Identify which cell holds the provided text, then report its (x, y) central coordinate. 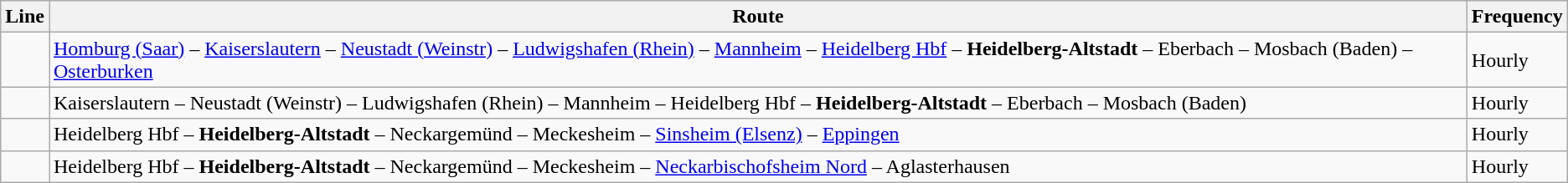
Frequency (1517, 17)
Heidelberg Hbf – Heidelberg-Altstadt – Neckargemünd – Meckesheim – Neckarbischofsheim Nord – Aglasterhausen (757, 166)
Kaiserslautern – Neustadt (Weinstr) – Ludwigshafen (Rhein) – Mannheim – Heidelberg Hbf – Heidelberg-Altstadt – Eberbach – Mosbach (Baden) (757, 103)
Heidelberg Hbf – Heidelberg-Altstadt – Neckargemünd – Meckesheim – Sinsheim (Elsenz) – Eppingen (757, 135)
Route (757, 17)
Line (25, 17)
